Output the (X, Y) coordinate of the center of the cell containing the given text.  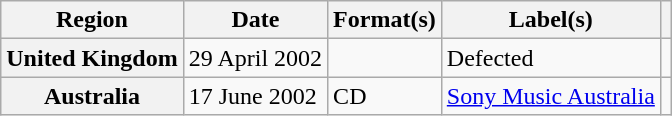
Region (92, 20)
United Kingdom (92, 58)
Sony Music Australia (550, 96)
Australia (92, 96)
17 June 2002 (255, 96)
Date (255, 20)
Format(s) (385, 20)
CD (385, 96)
29 April 2002 (255, 58)
Label(s) (550, 20)
Defected (550, 58)
